Capture the cell that displays the provided text and extract its [x, y] central coordinate. 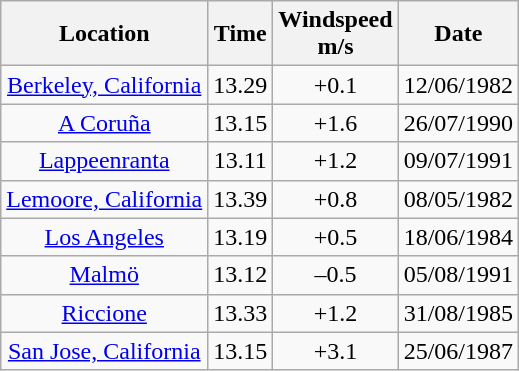
A Coruña [104, 123]
+0.5 [336, 237]
31/08/1985 [458, 313]
13.11 [240, 161]
13.29 [240, 85]
18/06/1984 [458, 237]
Riccione [104, 313]
13.12 [240, 275]
+3.1 [336, 351]
Berkeley, California [104, 85]
Location [104, 34]
+0.1 [336, 85]
26/07/1990 [458, 123]
–0.5 [336, 275]
05/08/1991 [458, 275]
Malmö [104, 275]
Date [458, 34]
+1.6 [336, 123]
San Jose, California [104, 351]
Windspeedm/s [336, 34]
13.19 [240, 237]
Los Angeles [104, 237]
08/05/1982 [458, 199]
Lemoore, California [104, 199]
Time [240, 34]
25/06/1987 [458, 351]
13.33 [240, 313]
12/06/1982 [458, 85]
Lappeenranta [104, 161]
+0.8 [336, 199]
13.39 [240, 199]
09/07/1991 [458, 161]
